Determine the (x, y) coordinate at the center of the cell enclosing the given text.  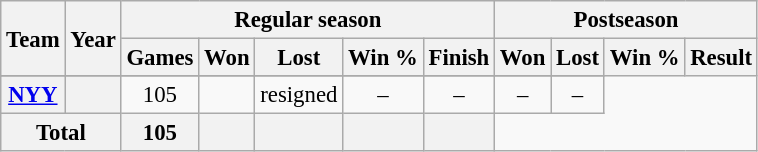
Regular season (308, 20)
Total (61, 133)
Finish (458, 58)
Games (160, 58)
Year (93, 38)
Result (722, 58)
Postseason (626, 20)
resigned (299, 95)
Team (33, 38)
NYY (33, 95)
